Return (X, Y) of the center of cell containing provided text 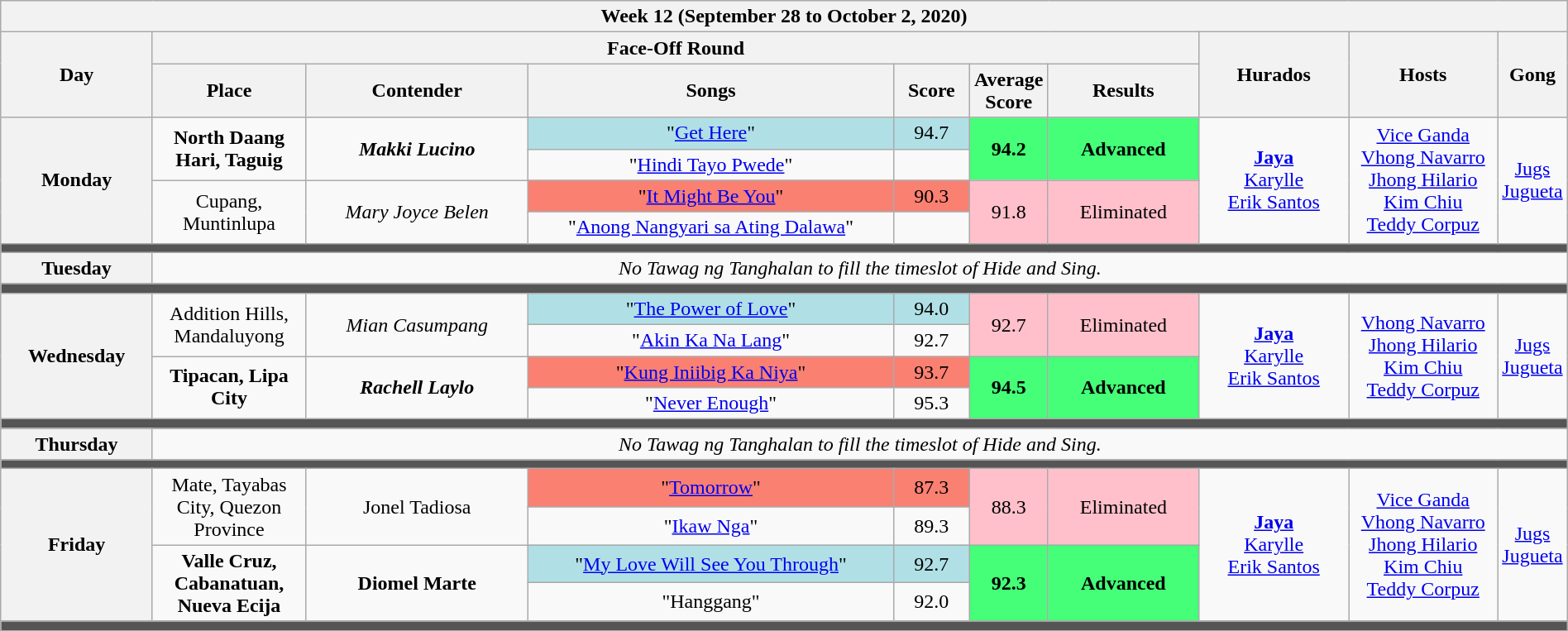
Mian Casumpang (417, 324)
"Get Here" (711, 133)
93.7 (931, 371)
Mary Joyce Belen (417, 212)
Gong (1532, 74)
94.7 (931, 133)
Addition Hills, Mandaluyong (228, 324)
Diomel Marte (417, 583)
Friday (77, 545)
92.0 (931, 602)
"Anong Nangyari sa Ating Dalawa" (711, 227)
Vhong NavarroJhong HilarioKim ChiuTeddy Corpuz (1423, 356)
"Hindi Tayo Pwede" (711, 165)
90.3 (931, 196)
Face-Off Round (675, 48)
North Daang Hari, Taguig (228, 149)
Cupang, Muntinlupa (228, 212)
92.3 (1009, 583)
95.3 (931, 404)
Average Score (1009, 91)
89.3 (931, 526)
94.5 (1009, 387)
Hosts (1423, 74)
"Tomorrow" (711, 488)
Songs (711, 91)
Week 12 (September 28 to October 2, 2020) (784, 17)
94.2 (1009, 149)
"Kung Iniibig Ka Niya" (711, 371)
"Ikaw Nga" (711, 526)
"It Might Be You" (711, 196)
Hurados (1274, 74)
88.3 (1009, 507)
Mate, Tayabas City, Quezon Province (228, 507)
Results (1123, 91)
Contender (417, 91)
Tuesday (77, 268)
Thursday (77, 444)
Wednesday (77, 356)
Score (931, 91)
Jonel Tadiosa (417, 507)
"Never Enough" (711, 404)
Rachell Laylo (417, 387)
Valle Cruz, Cabanatuan, Nueva Ecija (228, 583)
"Hanggang" (711, 602)
91.8 (1009, 212)
"The Power of Love" (711, 308)
87.3 (931, 488)
"Akin Ka Na Lang" (711, 340)
Makki Lucino (417, 149)
Day (77, 74)
Tipacan, Lipa City (228, 387)
Monday (77, 180)
94.0 (931, 308)
Place (228, 91)
"My Love Will See You Through" (711, 564)
